Return (x, y) of the center of cell containing provided text 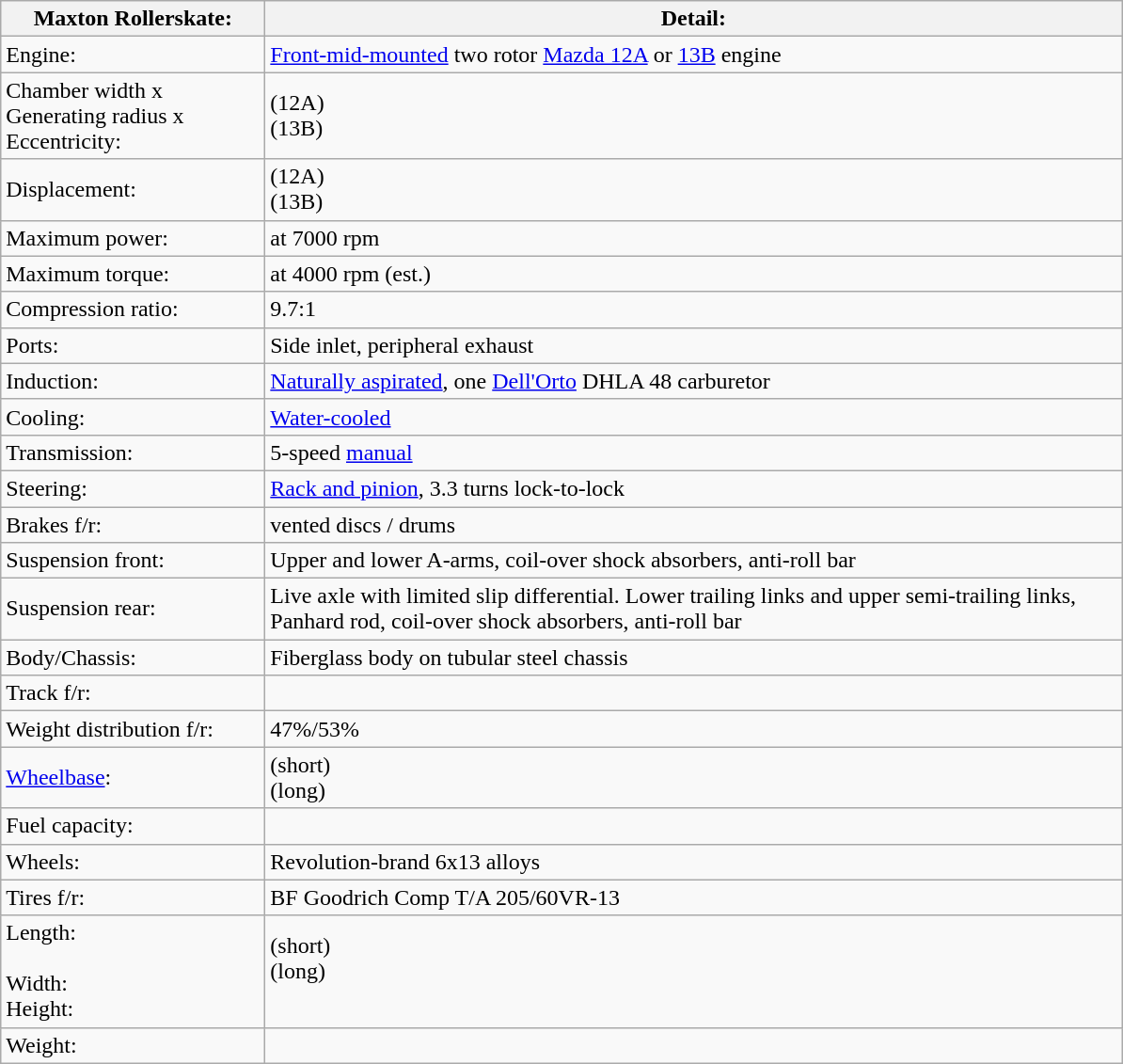
Steering: (134, 488)
Live axle with limited slip differential. Lower trailing links and upper semi-trailing links, Panhard rod, coil-over shock absorbers, anti-roll bar (694, 610)
Upper and lower A-arms, coil-over shock absorbers, anti-roll bar (694, 561)
Brakes f/r: (134, 524)
Water-cooled (694, 417)
Rack and pinion, 3.3 turns lock-to-lock (694, 488)
at 7000 rpm (694, 238)
Maximum torque: (134, 274)
at 4000 rpm (est.) (694, 274)
Suspension rear: (134, 610)
Cooling: (134, 417)
Detail: (694, 19)
vented discs / drums (694, 524)
Revolution-brand 6x13 alloys (694, 862)
Fuel capacity: (134, 826)
Naturally aspirated, one Dell'Orto DHLA 48 carburetor (694, 381)
Maxton Rollerskate: (134, 19)
Side inlet, peripheral exhaust (694, 345)
Chamber width x Generating radius x Eccentricity: (134, 116)
47%/53% (694, 729)
Track f/r: (134, 693)
9.7:1 (694, 310)
Engine: (134, 55)
Compression ratio: (134, 310)
BF Goodrich Comp T/A 205/60VR-13 (694, 897)
Ports: (134, 345)
Wheelbase: (134, 777)
Transmission: (134, 453)
Front-mid-mounted two rotor Mazda 12A or 13B engine (694, 55)
Induction: (134, 381)
Weight distribution f/r: (134, 729)
Weight: (134, 1045)
5-speed manual (694, 453)
Body/Chassis: (134, 658)
Displacement: (134, 190)
Wheels: (134, 862)
Tires f/r: (134, 897)
Fiberglass body on tubular steel chassis (694, 658)
Suspension front: (134, 561)
Maximum power: (134, 238)
Length:Width:Height: (134, 971)
